Extract the [X, Y] coordinate from the center of the cell holding the provided text.  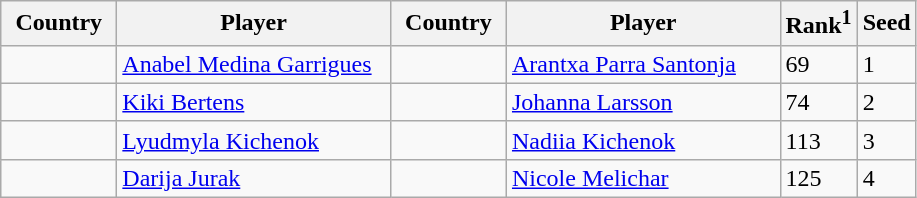
1 [886, 64]
Anabel Medina Garrigues [254, 64]
Darija Jurak [254, 178]
113 [818, 140]
69 [818, 64]
Kiki Bertens [254, 102]
125 [818, 178]
4 [886, 178]
Nicole Melichar [643, 178]
74 [818, 102]
Lyudmyla Kichenok [254, 140]
Seed [886, 24]
Nadiia Kichenok [643, 140]
Johanna Larsson [643, 102]
Rank1 [818, 24]
3 [886, 140]
Arantxa Parra Santonja [643, 64]
2 [886, 102]
